For the text-containing cell, return its midpoint in (x, y) coordinate format. 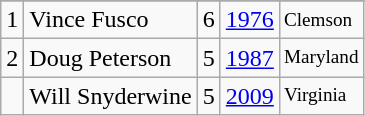
Clemson (321, 20)
1976 (250, 20)
2009 (250, 96)
Doug Peterson (110, 58)
6 (208, 20)
Vince Fusco (110, 20)
Virginia (321, 96)
Will Snyderwine (110, 96)
1 (12, 20)
2 (12, 58)
1987 (250, 58)
Maryland (321, 58)
